Determine the (x, y) coordinate at the center of the cell enclosing the given text.  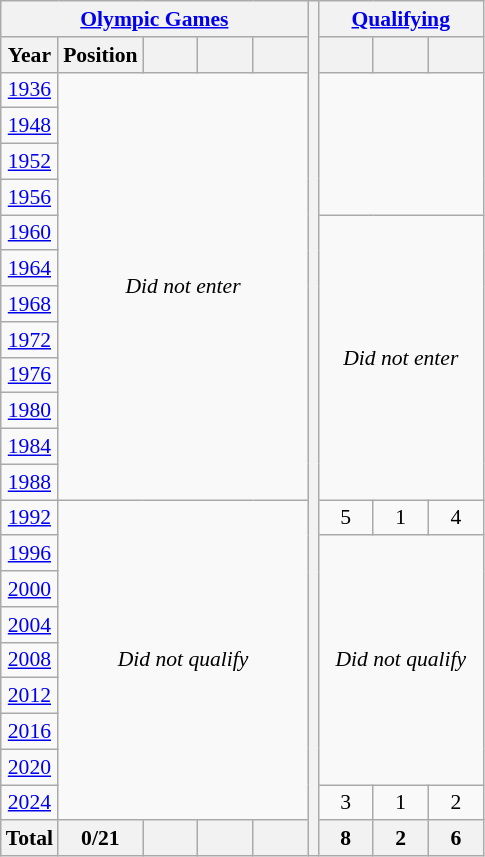
1972 (30, 340)
6 (456, 839)
Qualifying (400, 19)
1956 (30, 197)
1968 (30, 304)
0/21 (100, 839)
2024 (30, 803)
4 (456, 518)
2004 (30, 625)
3 (346, 803)
1980 (30, 411)
Olympic Games (154, 19)
1952 (30, 162)
2020 (30, 767)
Year (30, 55)
Total (30, 839)
2000 (30, 589)
1936 (30, 90)
1960 (30, 233)
1964 (30, 269)
Position (100, 55)
1996 (30, 554)
8 (346, 839)
1984 (30, 447)
2012 (30, 696)
1976 (30, 375)
2008 (30, 660)
1948 (30, 126)
1992 (30, 518)
1988 (30, 482)
5 (346, 518)
2016 (30, 732)
